Detect which cell encompasses the target text, then output its (X, Y) center coordinate. 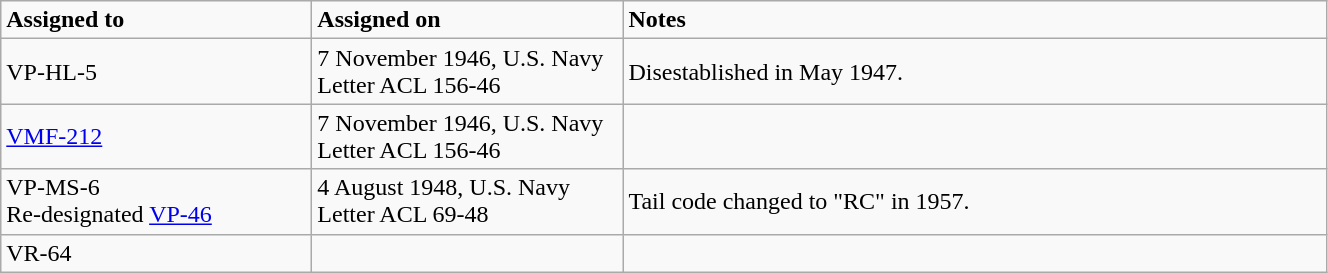
VMF-212 (156, 136)
Disestablished in May 1947. (975, 72)
Notes (975, 20)
Assigned to (156, 20)
Assigned on (468, 20)
4 August 1948, U.S. Navy Letter ACL 69-48 (468, 202)
VP-MS-6Re-designated VP-46 (156, 202)
VP-HL-5 (156, 72)
VR-64 (156, 253)
Tail code changed to "RC" in 1957. (975, 202)
